Locate the cell with the specified text and output its (x, y) center coordinate. 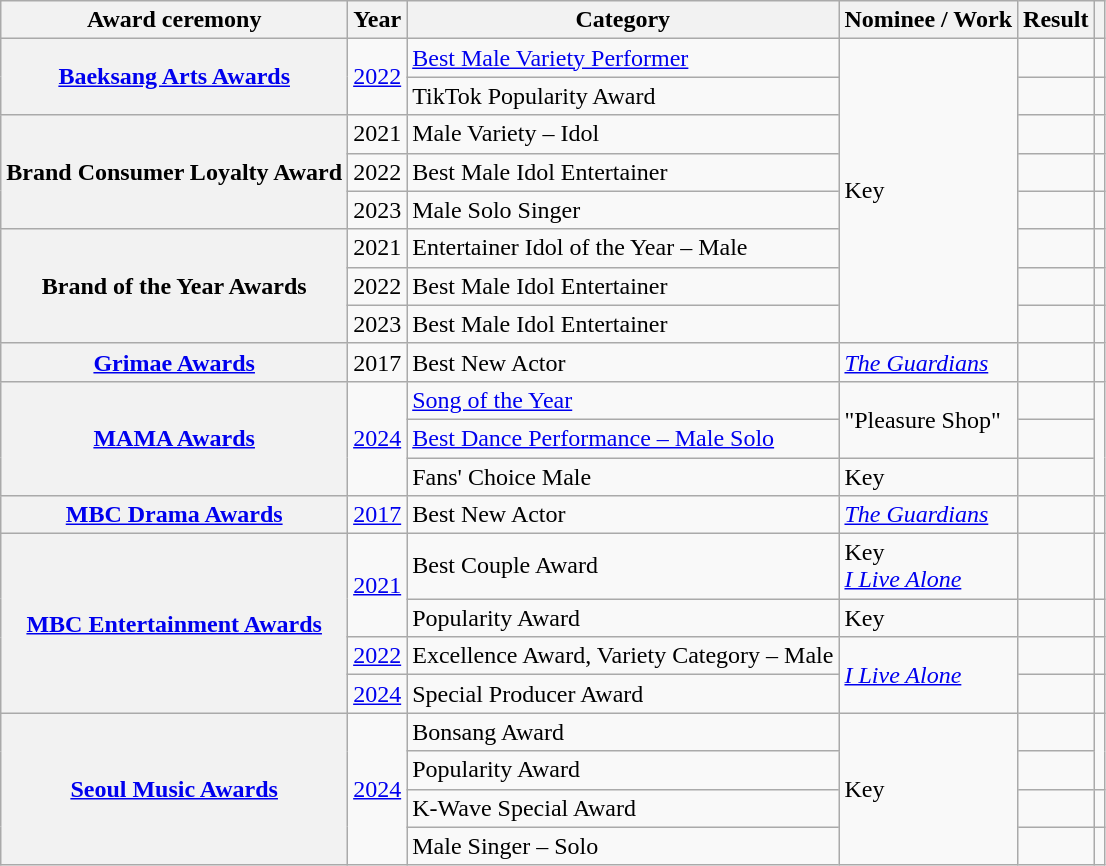
Entertainer Idol of the Year – Male (623, 248)
K-Wave Special Award (623, 808)
MBC Entertainment Awards (174, 624)
Year (378, 20)
MAMA Awards (174, 438)
Special Producer Award (623, 694)
"Pleasure Shop" (928, 419)
Male Singer – Solo (623, 846)
Key I Live Alone (928, 566)
Award ceremony (174, 20)
Category (623, 20)
Male Variety – Idol (623, 134)
Brand Consumer Loyalty Award (174, 172)
I Live Alone (928, 675)
Best Male Variety Performer (623, 58)
Male Solo Singer (623, 210)
Baeksang Arts Awards (174, 77)
Best Dance Performance – Male Solo (623, 438)
Seoul Music Awards (174, 789)
Song of the Year (623, 400)
Nominee / Work (928, 20)
Bonsang Award (623, 732)
Fans' Choice Male (623, 477)
Grimae Awards (174, 362)
MBC Drama Awards (174, 515)
TikTok Popularity Award (623, 96)
Result (1056, 20)
Best Couple Award (623, 566)
Excellence Award, Variety Category – Male (623, 656)
Brand of the Year Awards (174, 286)
